Identify which cell holds the provided text, then report its [X, Y] central coordinate. 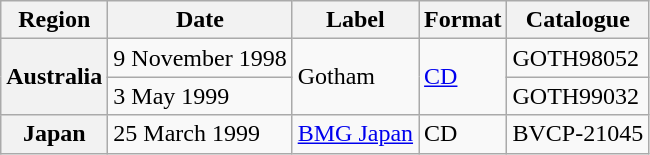
Gotham [355, 77]
Catalogue [578, 20]
GOTH99032 [578, 96]
Format [463, 20]
Date [200, 20]
BVCP-21045 [578, 134]
9 November 1998 [200, 58]
Japan [54, 134]
25 March 1999 [200, 134]
Region [54, 20]
3 May 1999 [200, 96]
Australia [54, 77]
BMG Japan [355, 134]
GOTH98052 [578, 58]
Label [355, 20]
